Identify which cell holds the provided text, then report its [X, Y] central coordinate. 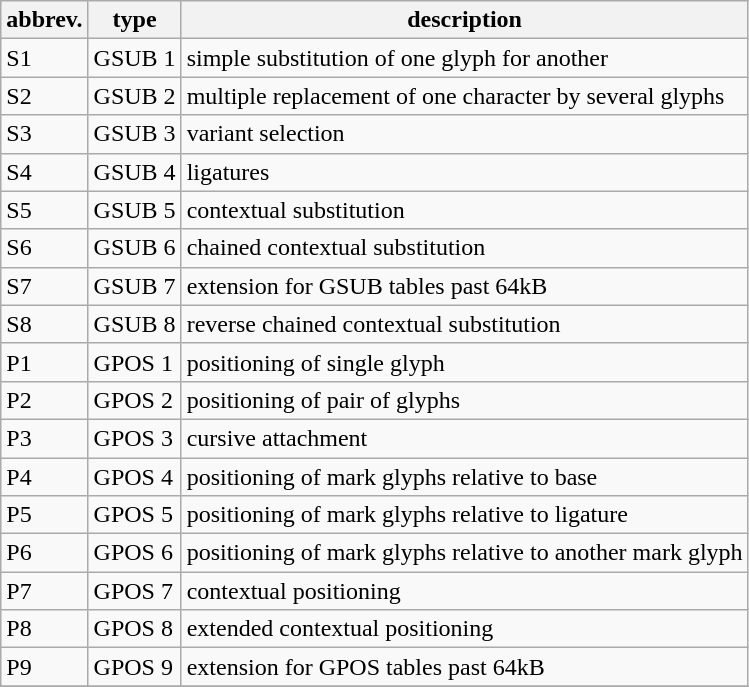
GSUB 3 [134, 134]
cursive attachment [464, 438]
GPOS 4 [134, 477]
P4 [44, 477]
chained contextual substitution [464, 248]
P7 [44, 591]
contextual positioning [464, 591]
GPOS 5 [134, 515]
positioning of mark glyphs relative to another mark glyph [464, 553]
GSUB 1 [134, 58]
GSUB 2 [134, 96]
ligatures [464, 172]
S2 [44, 96]
P1 [44, 362]
extension for GSUB tables past 64kB [464, 286]
GPOS 8 [134, 629]
extension for GPOS tables past 64kB [464, 667]
S5 [44, 210]
positioning of single glyph [464, 362]
abbrev. [44, 20]
GSUB 8 [134, 324]
S7 [44, 286]
GPOS 1 [134, 362]
S6 [44, 248]
P9 [44, 667]
GSUB 6 [134, 248]
positioning of mark glyphs relative to ligature [464, 515]
simple substitution of one glyph for another [464, 58]
description [464, 20]
P5 [44, 515]
GSUB 4 [134, 172]
S4 [44, 172]
extended contextual positioning [464, 629]
GPOS 3 [134, 438]
multiple replacement of one character by several glyphs [464, 96]
GPOS 2 [134, 400]
reverse chained contextual substitution [464, 324]
positioning of mark glyphs relative to base [464, 477]
P8 [44, 629]
P3 [44, 438]
GSUB 5 [134, 210]
GPOS 6 [134, 553]
type [134, 20]
contextual substitution [464, 210]
variant selection [464, 134]
S8 [44, 324]
positioning of pair of glyphs [464, 400]
P6 [44, 553]
GPOS 9 [134, 667]
GPOS 7 [134, 591]
P2 [44, 400]
S1 [44, 58]
GSUB 7 [134, 286]
S3 [44, 134]
